From the cell containing the given text, extract its center point as [X, Y] coordinate. 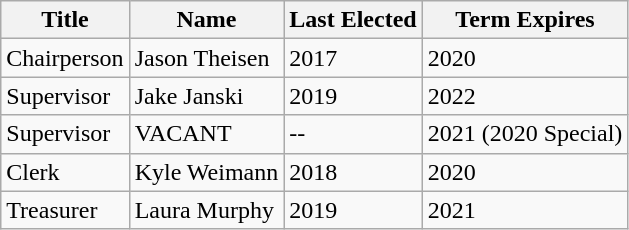
Jason Theisen [206, 58]
Kyle Weimann [206, 172]
2022 [525, 96]
Laura Murphy [206, 210]
Clerk [65, 172]
2021 (2020 Special) [525, 134]
Last Elected [353, 20]
Treasurer [65, 210]
Title [65, 20]
Chairperson [65, 58]
2021 [525, 210]
2018 [353, 172]
2017 [353, 58]
-- [353, 134]
VACANT [206, 134]
Name [206, 20]
Term Expires [525, 20]
Jake Janski [206, 96]
